Return [x, y] of the center of cell containing provided text 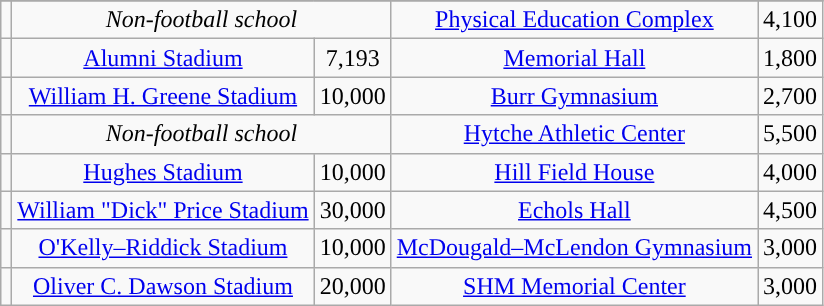
4,500 [790, 210]
30,000 [352, 210]
Oliver C. Dawson Stadium [163, 286]
Hytche Athletic Center [574, 134]
Burr Gymnasium [574, 96]
SHM Memorial Center [574, 286]
Echols Hall [574, 210]
Physical Education Complex [574, 20]
O'Kelly–Riddick Stadium [163, 248]
Memorial Hall [574, 58]
7,193 [352, 58]
5,500 [790, 134]
2,700 [790, 96]
20,000 [352, 286]
4,000 [790, 172]
1,800 [790, 58]
Hughes Stadium [163, 172]
4,100 [790, 20]
Hill Field House [574, 172]
William H. Greene Stadium [163, 96]
William "Dick" Price Stadium [163, 210]
Alumni Stadium [163, 58]
McDougald–McLendon Gymnasium [574, 248]
